Return [X, Y] of the center of cell containing provided text 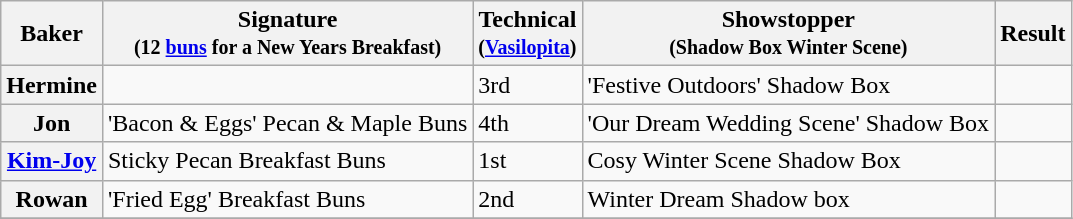
1st [528, 161]
Hermine [52, 85]
Kim-Joy [52, 161]
Baker [52, 34]
Rowan [52, 199]
'Bacon & Eggs' Pecan & Maple Buns [287, 123]
Technical(Vasilopita) [528, 34]
Cosy Winter Scene Shadow Box [788, 161]
2nd [528, 199]
Showstopper(Shadow Box Winter Scene) [788, 34]
4th [528, 123]
Jon [52, 123]
'Festive Outdoors' Shadow Box [788, 85]
Result [1033, 34]
Sticky Pecan Breakfast Buns [287, 161]
Signature(12 buns for a New Years Breakfast) [287, 34]
'Our Dream Wedding Scene' Shadow Box [788, 123]
Winter Dream Shadow box [788, 199]
'Fried Egg' Breakfast Buns [287, 199]
3rd [528, 85]
